Find where the given text appears and provide that cell's center as (X, Y) coordinate. 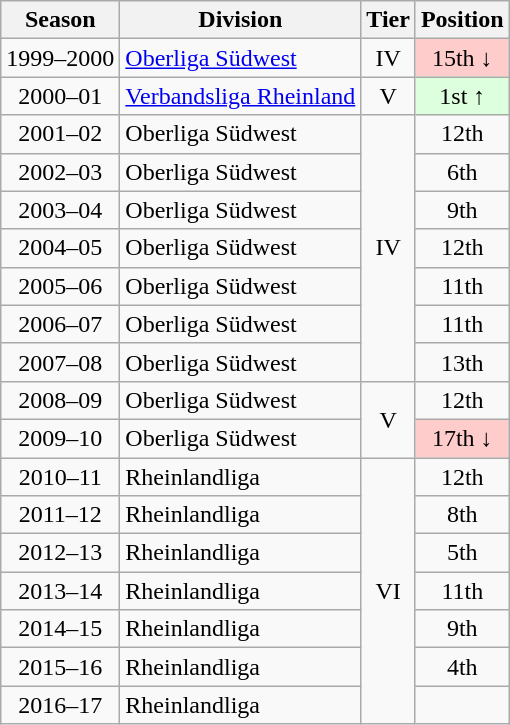
2003–04 (60, 210)
17th ↓ (462, 438)
2008–09 (60, 400)
2011–12 (60, 515)
Tier (388, 20)
2012–13 (60, 553)
2004–05 (60, 248)
13th (462, 362)
2014–15 (60, 629)
2005–06 (60, 286)
2002–03 (60, 172)
2000–01 (60, 96)
Position (462, 20)
6th (462, 172)
4th (462, 667)
Season (60, 20)
Division (240, 20)
8th (462, 515)
2007–08 (60, 362)
2001–02 (60, 134)
2015–16 (60, 667)
1st ↑ (462, 96)
2013–14 (60, 591)
Verbandsliga Rheinland (240, 96)
1999–2000 (60, 58)
2006–07 (60, 324)
2010–11 (60, 477)
15th ↓ (462, 58)
2016–17 (60, 705)
2009–10 (60, 438)
VI (388, 591)
5th (462, 553)
